Search for the cell housing the specified text and yield its [X, Y] center coordinate. 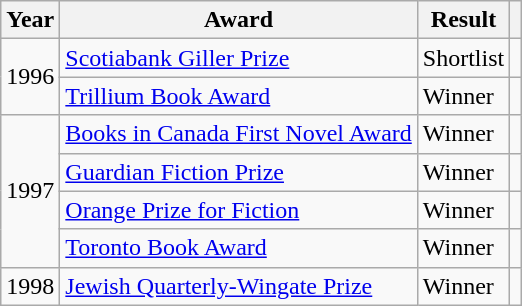
Jewish Quarterly-Wingate Prize [238, 286]
Books in Canada First Novel Award [238, 134]
Orange Prize for Fiction [238, 210]
1996 [30, 77]
1997 [30, 191]
Trillium Book Award [238, 96]
Scotiabank Giller Prize [238, 58]
1998 [30, 286]
Result [463, 20]
Toronto Book Award [238, 248]
Award [238, 20]
Guardian Fiction Prize [238, 172]
Shortlist [463, 58]
Year [30, 20]
